Determine the (x, y) coordinate at the center of the cell enclosing the given text.  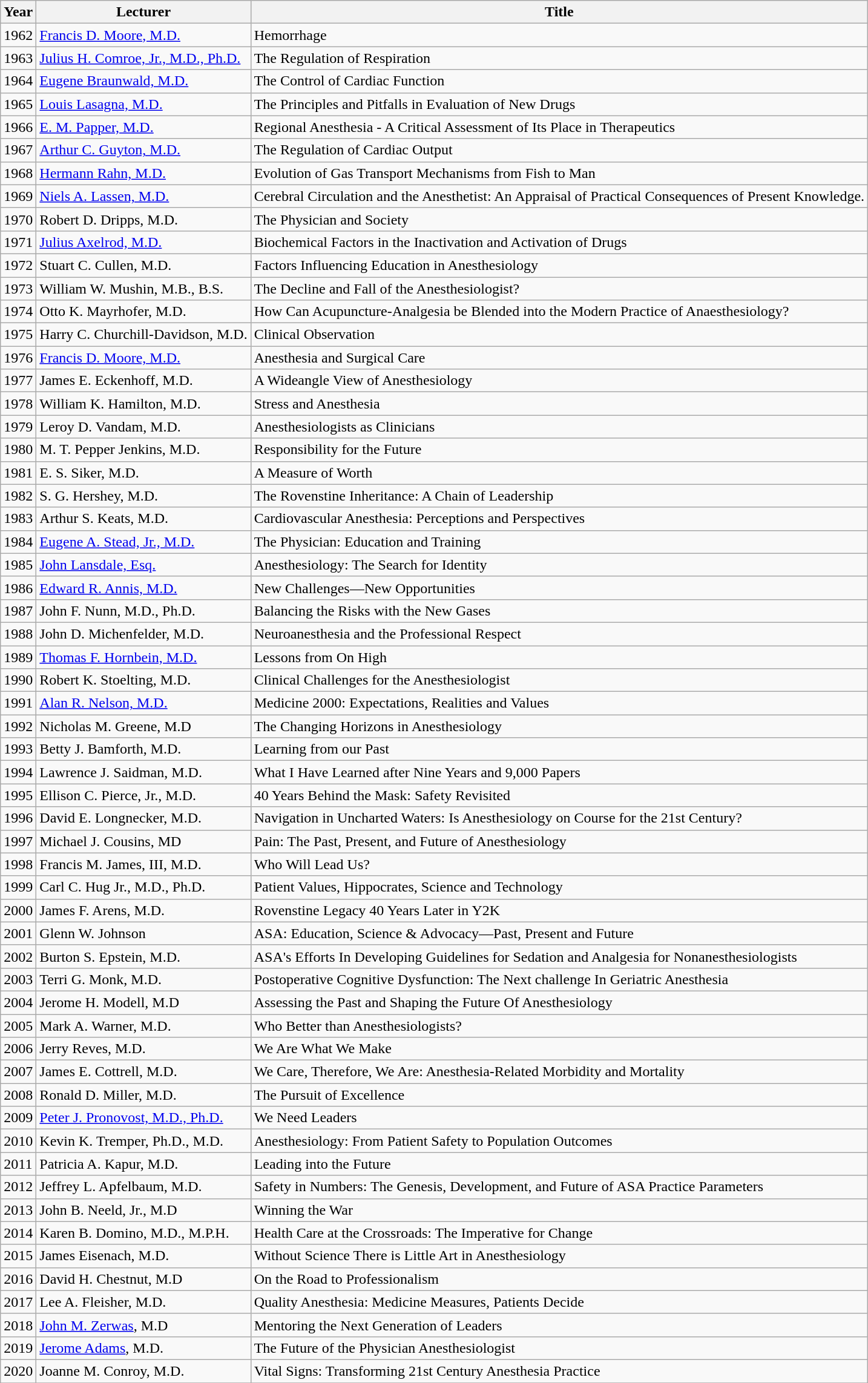
Hermann Rahn, M.D. (143, 173)
Assessing the Past and Shaping the Future Of Anesthesiology (559, 1002)
1985 (18, 565)
Robert D. Dripps, M.D. (143, 219)
1963 (18, 58)
1994 (18, 772)
The Physician and Society (559, 219)
2010 (18, 1141)
Regional Anesthesia - A Critical Assessment of Its Place in Therapeutics (559, 127)
Anesthesiologists as Clinicians (559, 427)
Julius Axelrod, M.D. (143, 242)
David E. Longnecker, M.D. (143, 818)
1987 (18, 611)
Biochemical Factors in the Inactivation and Activation of Drugs (559, 242)
The Principles and Pitfalls in Evaluation of New Drugs (559, 104)
Jeffrey L. Apfelbaum, M.D. (143, 1187)
Who Better than Anesthesiologists? (559, 1026)
Otto K. Mayrhofer, M.D. (143, 312)
We Care, Therefore, We Are: Anesthesia-Related Morbidity and Mortality (559, 1072)
M. T. Pepper Jenkins, M.D. (143, 450)
Title (559, 12)
1986 (18, 588)
David H. Chestnut, M.D (143, 1279)
1995 (18, 795)
Factors Influencing Education in Anesthesiology (559, 265)
ASA's Efforts In Developing Guidelines for Sedation and Analgesia for Nonanesthesiologists (559, 956)
2007 (18, 1072)
The Control of Cardiac Function (559, 81)
Alan R. Nelson, M.D. (143, 703)
Michael J. Cousins, MD (143, 841)
1964 (18, 81)
James E. Cottrell, M.D. (143, 1072)
2011 (18, 1164)
Vital Signs: Transforming 21st Century Anesthesia Practice (559, 1371)
2014 (18, 1233)
2013 (18, 1210)
1976 (18, 358)
The Physician: Education and Training (559, 542)
1968 (18, 173)
Robert K. Stoelting, M.D. (143, 680)
1988 (18, 634)
1973 (18, 289)
Ellison C. Pierce, Jr., M.D. (143, 795)
1997 (18, 841)
Rovenstine Legacy 40 Years Later in Y2K (559, 910)
1990 (18, 680)
The Changing Horizons in Anesthesiology (559, 726)
Lawrence J. Saidman, M.D. (143, 772)
Leroy D. Vandam, M.D. (143, 427)
Niels A. Lassen, M.D. (143, 196)
2009 (18, 1118)
Pain: The Past, Present, and Future of Anesthesiology (559, 841)
1981 (18, 473)
1971 (18, 242)
1984 (18, 542)
1983 (18, 519)
James F. Arens, M.D. (143, 910)
Who Will Lead Us? (559, 864)
2015 (18, 1256)
Patricia A. Kapur, M.D. (143, 1164)
We Need Leaders (559, 1118)
Cardiovascular Anesthesia: Perceptions and Perspectives (559, 519)
Hemorrhage (559, 35)
1993 (18, 749)
Anesthesiology: The Search for Identity (559, 565)
Anesthesiology: From Patient Safety to Population Outcomes (559, 1141)
Arthur S. Keats, M.D. (143, 519)
1974 (18, 312)
2012 (18, 1187)
William W. Mushin, M.B., B.S. (143, 289)
1975 (18, 335)
A Measure of Worth (559, 473)
Health Care at the Crossroads: The Imperative for Change (559, 1233)
Glenn W. Johnson (143, 933)
Stress and Anesthesia (559, 404)
1991 (18, 703)
The Pursuit of Excellence (559, 1095)
1966 (18, 127)
Harry C. Churchill-Davidson, M.D. (143, 335)
Patient Values, Hippocrates, Science and Technology (559, 887)
John F. Nunn, M.D., Ph.D. (143, 611)
Medicine 2000: Expectations, Realities and Values (559, 703)
Louis Lasagna, M.D. (143, 104)
Jerry Reves, M.D. (143, 1049)
Julius H. Comroe, Jr., M.D., Ph.D. (143, 58)
Mark A. Warner, M.D. (143, 1026)
E. M. Papper, M.D. (143, 127)
William K. Hamilton, M.D. (143, 404)
1999 (18, 887)
2008 (18, 1095)
2016 (18, 1279)
Cerebral Circulation and the Anesthetist: An Appraisal of Practical Consequences of Present Knowledge. (559, 196)
Quality Anesthesia: Medicine Measures, Patients Decide (559, 1302)
Terri G. Monk, M.D. (143, 979)
Thomas F. Hornbein, M.D. (143, 657)
John Lansdale, Esq. (143, 565)
The Regulation of Cardiac Output (559, 150)
Jerome H. Modell, M.D (143, 1002)
Joanne M. Conroy, M.D. (143, 1371)
The Rovenstine Inheritance: A Chain of Leadership (559, 496)
We Are What We Make (559, 1049)
Clinical Observation (559, 335)
1965 (18, 104)
Learning from our Past (559, 749)
1970 (18, 219)
2006 (18, 1049)
1969 (18, 196)
A Wideangle View of Anesthesiology (559, 381)
Mentoring the Next Generation of Leaders (559, 1325)
Edward R. Annis, M.D. (143, 588)
The Future of the Physician Anesthesiologist (559, 1348)
New Challenges—New Opportunities (559, 588)
The Decline and Fall of the Anesthesiologist? (559, 289)
Evolution of Gas Transport Mechanisms from Fish to Man (559, 173)
1980 (18, 450)
1992 (18, 726)
1962 (18, 35)
2018 (18, 1325)
2000 (18, 910)
Responsibility for the Future (559, 450)
Burton S. Epstein, M.D. (143, 956)
2020 (18, 1371)
2005 (18, 1026)
1989 (18, 657)
Arthur C. Guyton, M.D. (143, 150)
1998 (18, 864)
Francis M. James, III, M.D. (143, 864)
John B. Neeld, Jr., M.D (143, 1210)
Postoperative Cognitive Dysfunction: The Next challenge In Geriatric Anesthesia (559, 979)
Lecturer (143, 12)
The Regulation of Respiration (559, 58)
James E. Eckenhoff, M.D. (143, 381)
Winning the War (559, 1210)
Stuart C. Cullen, M.D. (143, 265)
S. G. Hershey, M.D. (143, 496)
James Eisenach, M.D. (143, 1256)
2002 (18, 956)
Peter J. Pronovost, M.D., Ph.D. (143, 1118)
Carl C. Hug Jr., M.D., Ph.D. (143, 887)
John D. Michenfelder, M.D. (143, 634)
2017 (18, 1302)
Leading into the Future (559, 1164)
Navigation in Uncharted Waters: Is Anesthesiology on Course for the 21st Century? (559, 818)
Betty J. Bamforth, M.D. (143, 749)
Lee A. Fleisher, M.D. (143, 1302)
John M. Zerwas, M.D (143, 1325)
1972 (18, 265)
Jerome Adams, M.D. (143, 1348)
2019 (18, 1348)
Safety in Numbers: The Genesis, Development, and Future of ASA Practice Parameters (559, 1187)
On the Road to Professionalism (559, 1279)
Balancing the Risks with the New Gases (559, 611)
Year (18, 12)
40 Years Behind the Mask: Safety Revisited (559, 795)
1982 (18, 496)
How Can Acupuncture-Analgesia be Blended into the Modern Practice of Anaesthesiology? (559, 312)
1977 (18, 381)
Eugene A. Stead, Jr., M.D. (143, 542)
2001 (18, 933)
Ronald D. Miller, M.D. (143, 1095)
Without Science There is Little Art in Anesthesiology (559, 1256)
2004 (18, 1002)
Eugene Braunwald, M.D. (143, 81)
E. S. Siker, M.D. (143, 473)
Lessons from On High (559, 657)
Neuroanesthesia and the Professional Respect (559, 634)
1996 (18, 818)
Anesthesia and Surgical Care (559, 358)
1979 (18, 427)
Nicholas M. Greene, M.D (143, 726)
2003 (18, 979)
1978 (18, 404)
What I Have Learned after Nine Years and 9,000 Papers (559, 772)
Karen B. Domino, M.D., M.P.H. (143, 1233)
Kevin K. Tremper, Ph.D., M.D. (143, 1141)
ASA: Education, Science & Advocacy—Past, Present and Future (559, 933)
1967 (18, 150)
Clinical Challenges for the Anesthesiologist (559, 680)
